Return (x, y) of the center of cell containing provided text 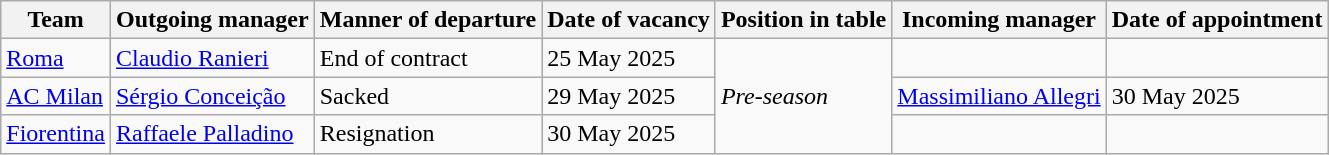
25 May 2025 (629, 58)
Incoming manager (999, 20)
Resignation (428, 134)
Raffaele Palladino (212, 134)
Claudio Ranieri (212, 58)
Team (56, 20)
Pre-season (803, 96)
Outgoing manager (212, 20)
Fiorentina (56, 134)
Manner of departure (428, 20)
AC Milan (56, 96)
Massimiliano Allegri (999, 96)
Roma (56, 58)
Sérgio Conceição (212, 96)
Sacked (428, 96)
29 May 2025 (629, 96)
Date of appointment (1217, 20)
Position in table (803, 20)
Date of vacancy (629, 20)
Εnd of contract (428, 58)
